Return the (x, y) coordinate for the center point of the cell that contains the specified text.  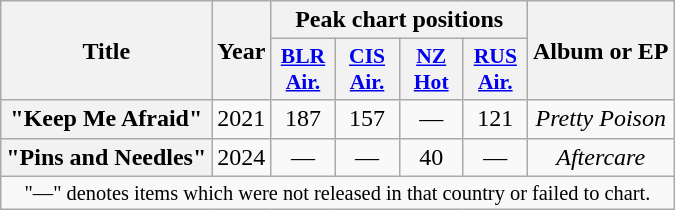
157 (367, 119)
121 (495, 119)
Title (106, 50)
RUSAir. (495, 70)
Album or EP (600, 50)
187 (303, 119)
Year (242, 50)
2021 (242, 119)
NZHot (431, 70)
40 (431, 157)
"—" denotes items which were not released in that country or failed to chart. (338, 193)
CISAir. (367, 70)
Pretty Poison (600, 119)
2024 (242, 157)
Peak chart positions (399, 20)
Aftercare (600, 157)
"Keep Me Afraid" (106, 119)
BLRAir. (303, 70)
"Pins and Needles" (106, 157)
